Locate the cell with the specified text and output its [x, y] center coordinate. 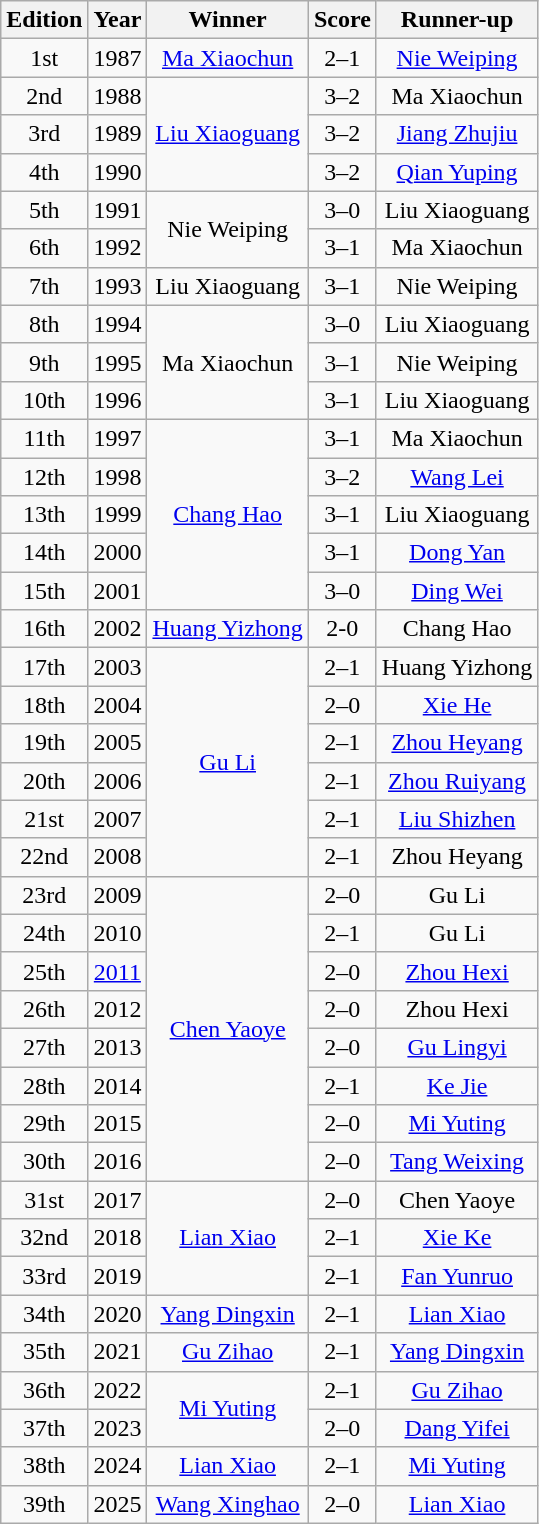
31st [44, 1200]
Ke Jie [456, 1085]
2004 [118, 705]
16th [44, 629]
Xie Ke [456, 1238]
36th [44, 1390]
30th [44, 1162]
1998 [118, 477]
2001 [118, 591]
Edition [44, 20]
2000 [118, 553]
2008 [118, 857]
32nd [44, 1238]
2019 [118, 1276]
Zhou Ruiyang [456, 781]
1987 [118, 58]
19th [44, 743]
14th [44, 553]
34th [44, 1314]
7th [44, 286]
2010 [118, 933]
2018 [118, 1238]
2007 [118, 819]
8th [44, 324]
2024 [118, 1466]
4th [44, 172]
1991 [118, 210]
Winner [228, 20]
2003 [118, 667]
Tang Weixing [456, 1162]
1st [44, 58]
3rd [44, 134]
23rd [44, 895]
12th [44, 477]
Wang Lei [456, 477]
6th [44, 248]
21st [44, 819]
Xie He [456, 705]
1999 [118, 515]
17th [44, 667]
1993 [118, 286]
37th [44, 1428]
2005 [118, 743]
27th [44, 1047]
9th [44, 362]
Runner-up [456, 20]
5th [44, 210]
Fan Yunruo [456, 1276]
2012 [118, 1009]
1997 [118, 438]
1994 [118, 324]
2020 [118, 1314]
2014 [118, 1085]
2-0 [342, 629]
38th [44, 1466]
1989 [118, 134]
1996 [118, 400]
11th [44, 438]
15th [44, 591]
Score [342, 20]
20th [44, 781]
1990 [118, 172]
Dong Yan [456, 553]
Year [118, 20]
22nd [44, 857]
35th [44, 1352]
18th [44, 705]
1995 [118, 362]
2002 [118, 629]
Gu Lingyi [456, 1047]
33rd [44, 1276]
Ding Wei [456, 591]
2025 [118, 1504]
1992 [118, 248]
Jiang Zhujiu [456, 134]
Wang Xinghao [228, 1504]
10th [44, 400]
2011 [118, 971]
25th [44, 971]
1988 [118, 96]
Qian Yuping [456, 172]
2016 [118, 1162]
2021 [118, 1352]
26th [44, 1009]
2015 [118, 1124]
39th [44, 1504]
2022 [118, 1390]
24th [44, 933]
2009 [118, 895]
13th [44, 515]
Dang Yifei [456, 1428]
2017 [118, 1200]
2006 [118, 781]
2013 [118, 1047]
2023 [118, 1428]
29th [44, 1124]
28th [44, 1085]
2nd [44, 96]
Liu Shizhen [456, 819]
